Return the (X, Y) coordinate for the center point of the cell that contains the specified text.  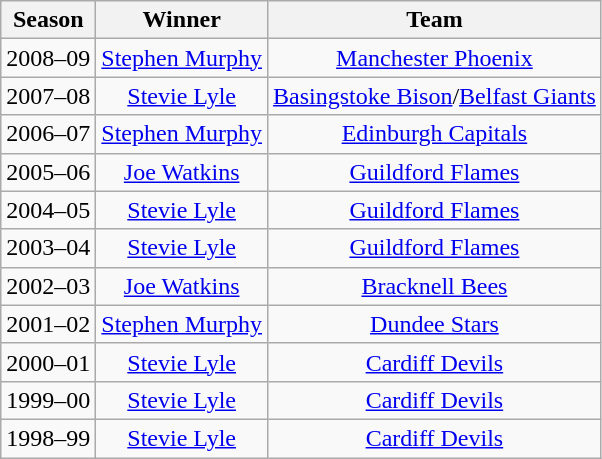
2005–06 (48, 172)
Dundee Stars (435, 324)
2007–08 (48, 96)
Basingstoke Bison/Belfast Giants (435, 96)
2002–03 (48, 286)
2004–05 (48, 210)
Season (48, 20)
Team (435, 20)
Manchester Phoenix (435, 58)
Edinburgh Capitals (435, 134)
2000–01 (48, 362)
2006–07 (48, 134)
1999–00 (48, 400)
2008–09 (48, 58)
Winner (182, 20)
Bracknell Bees (435, 286)
2001–02 (48, 324)
1998–99 (48, 438)
2003–04 (48, 248)
